Scan for the cell matching the given text and deliver its (X, Y) coordinate at center. 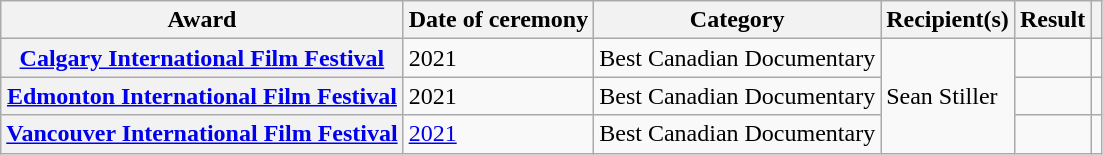
Sean Stiller (948, 96)
Category (738, 20)
Calgary International Film Festival (202, 58)
Vancouver International Film Festival (202, 134)
Recipient(s) (948, 20)
Award (202, 20)
Result (1052, 20)
Date of ceremony (498, 20)
Edmonton International Film Festival (202, 96)
